Detect which cell encompasses the target text, then output its (X, Y) center coordinate. 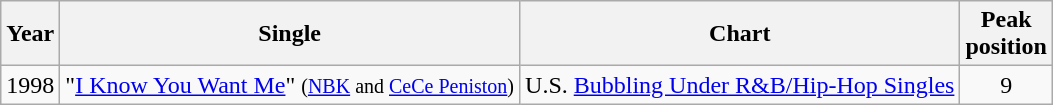
9 (1006, 85)
Peakposition (1006, 34)
U.S. Bubbling Under R&B/Hip-Hop Singles (740, 85)
Year (30, 34)
"I Know You Want Me" (NBK and CeCe Peniston) (290, 85)
Chart (740, 34)
Single (290, 34)
1998 (30, 85)
